Determine the [X, Y] coordinate at the center of the cell enclosing the given text.  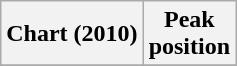
Peak position [189, 34]
Chart (2010) [72, 34]
